Detect which cell encompasses the target text, then output its [X, Y] center coordinate. 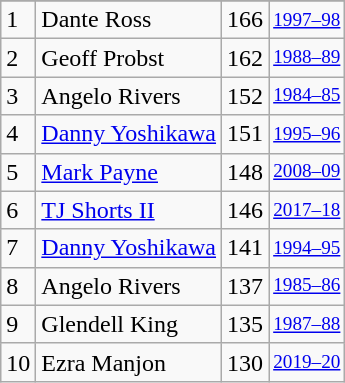
148 [246, 172]
2019–20 [307, 362]
6 [18, 210]
1994–95 [307, 248]
137 [246, 286]
2017–18 [307, 210]
10 [18, 362]
2008–09 [307, 172]
1995–96 [307, 134]
162 [246, 58]
8 [18, 286]
1985–86 [307, 286]
Geoff Probst [129, 58]
1988–89 [307, 58]
7 [18, 248]
1987–88 [307, 324]
135 [246, 324]
2 [18, 58]
Mark Payne [129, 172]
5 [18, 172]
TJ Shorts II [129, 210]
9 [18, 324]
151 [246, 134]
1 [18, 20]
146 [246, 210]
130 [246, 362]
Dante Ross [129, 20]
141 [246, 248]
Ezra Manjon [129, 362]
152 [246, 96]
4 [18, 134]
3 [18, 96]
166 [246, 20]
1997–98 [307, 20]
Glendell King [129, 324]
1984–85 [307, 96]
